Pinpoint the cell where the given text exists, returning its [X, Y] midpoint coordinate. 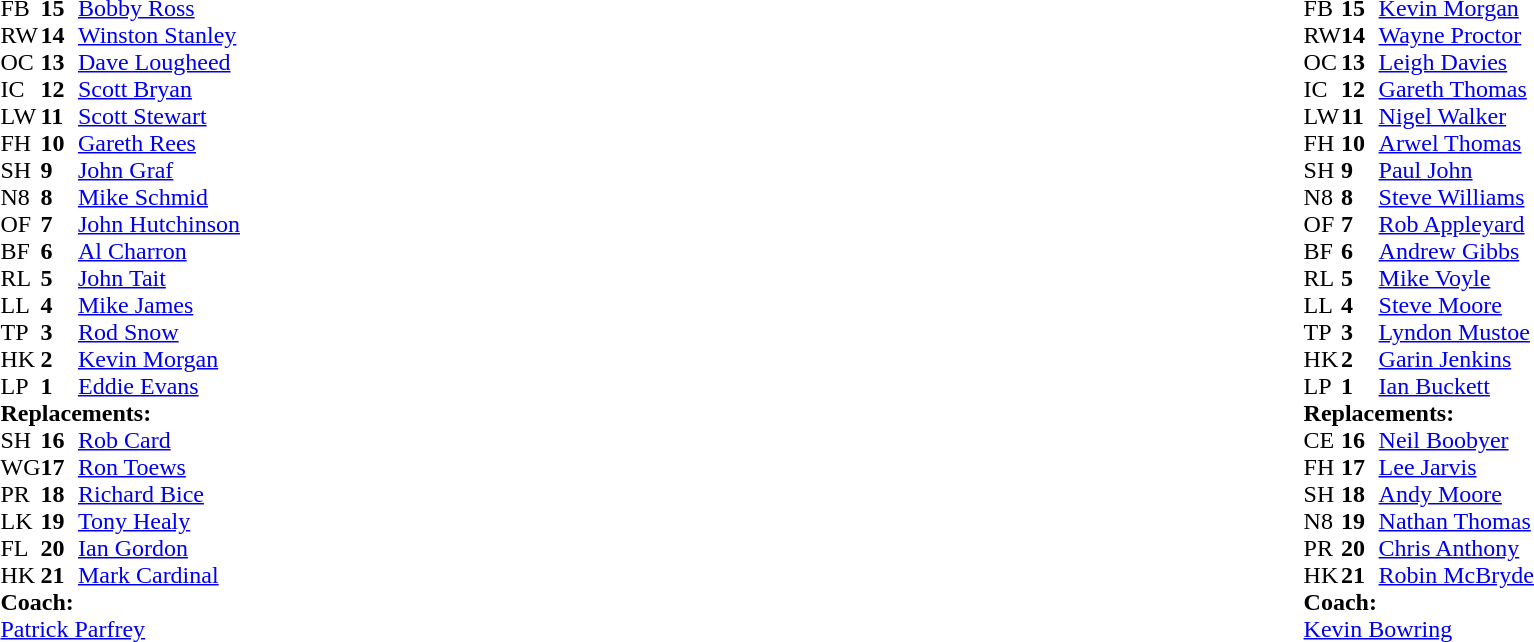
Mike James [159, 306]
John Hutchinson [159, 224]
Mike Schmid [159, 198]
FL [20, 548]
Gareth Rees [159, 144]
Paul John [1456, 170]
Kevin Morgan [159, 360]
Leigh Davies [1456, 62]
Garin Jenkins [1456, 360]
Ian Buckett [1456, 386]
Mike Voyle [1456, 278]
Neil Boobyer [1456, 440]
Richard Bice [159, 494]
LK [20, 522]
CE [1323, 440]
Ron Toews [159, 468]
Chris Anthony [1456, 548]
Winston Stanley [159, 36]
Scott Bryan [159, 90]
Steve Moore [1456, 306]
Dave Lougheed [159, 62]
Rob Card [159, 440]
Wayne Proctor [1456, 36]
Scott Stewart [159, 116]
Al Charron [159, 252]
Rod Snow [159, 332]
Tony Healy [159, 522]
John Tait [159, 278]
Arwel Thomas [1456, 144]
Andrew Gibbs [1456, 252]
Lee Jarvis [1456, 468]
Mark Cardinal [159, 576]
Andy Moore [1456, 494]
Steve Williams [1456, 198]
Lyndon Mustoe [1456, 332]
Nathan Thomas [1456, 522]
Gareth Thomas [1456, 90]
Eddie Evans [159, 386]
WG [20, 468]
John Graf [159, 170]
Robin McBryde [1456, 576]
Ian Gordon [159, 548]
Rob Appleyard [1456, 224]
Nigel Walker [1456, 116]
